Identify which cell holds the provided text, then report its [X, Y] central coordinate. 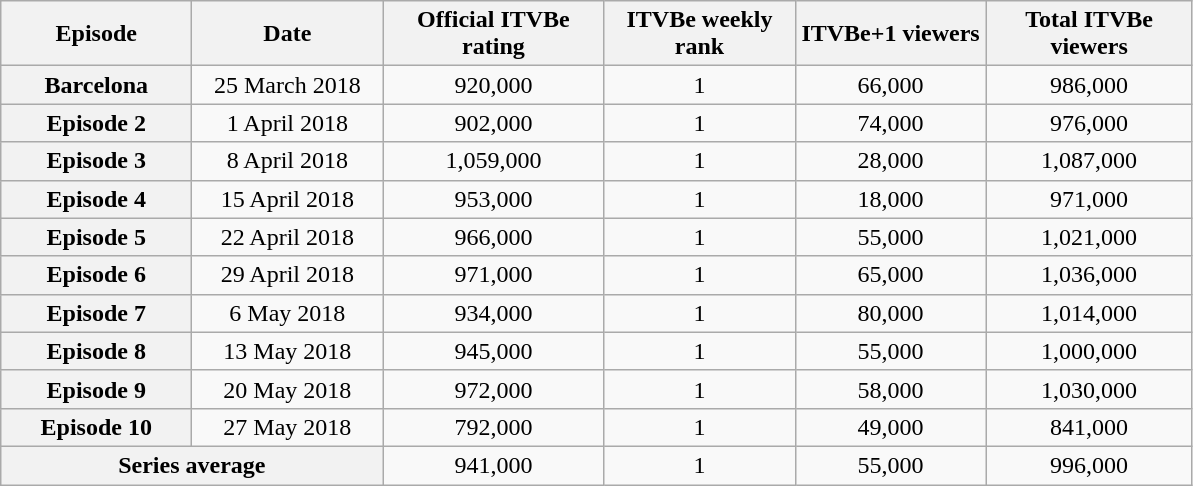
Barcelona [96, 85]
Episode 4 [96, 199]
972,000 [494, 389]
27 May 2018 [288, 427]
Episode 9 [96, 389]
1,030,000 [1089, 389]
Official ITVBe rating [494, 34]
941,000 [494, 465]
13 May 2018 [288, 351]
29 April 2018 [288, 275]
841,000 [1089, 427]
1,059,000 [494, 161]
953,000 [494, 199]
6 May 2018 [288, 313]
18,000 [890, 199]
1,000,000 [1089, 351]
986,000 [1089, 85]
966,000 [494, 237]
996,000 [1089, 465]
902,000 [494, 123]
20 May 2018 [288, 389]
Episode 6 [96, 275]
ITVBe weekly rank [700, 34]
80,000 [890, 313]
Series average [192, 465]
Date [288, 34]
ITVBe+1 viewers [890, 34]
976,000 [1089, 123]
1,014,000 [1089, 313]
934,000 [494, 313]
Total ITVBe viewers [1089, 34]
Episode 2 [96, 123]
792,000 [494, 427]
920,000 [494, 85]
65,000 [890, 275]
1,021,000 [1089, 237]
Episode [96, 34]
Episode 7 [96, 313]
1 April 2018 [288, 123]
58,000 [890, 389]
Episode 3 [96, 161]
49,000 [890, 427]
15 April 2018 [288, 199]
8 April 2018 [288, 161]
Episode 10 [96, 427]
Episode 5 [96, 237]
28,000 [890, 161]
1,036,000 [1089, 275]
1,087,000 [1089, 161]
945,000 [494, 351]
22 April 2018 [288, 237]
Episode 8 [96, 351]
25 March 2018 [288, 85]
66,000 [890, 85]
74,000 [890, 123]
